Pinpoint the cell where the given text exists, returning its (x, y) midpoint coordinate. 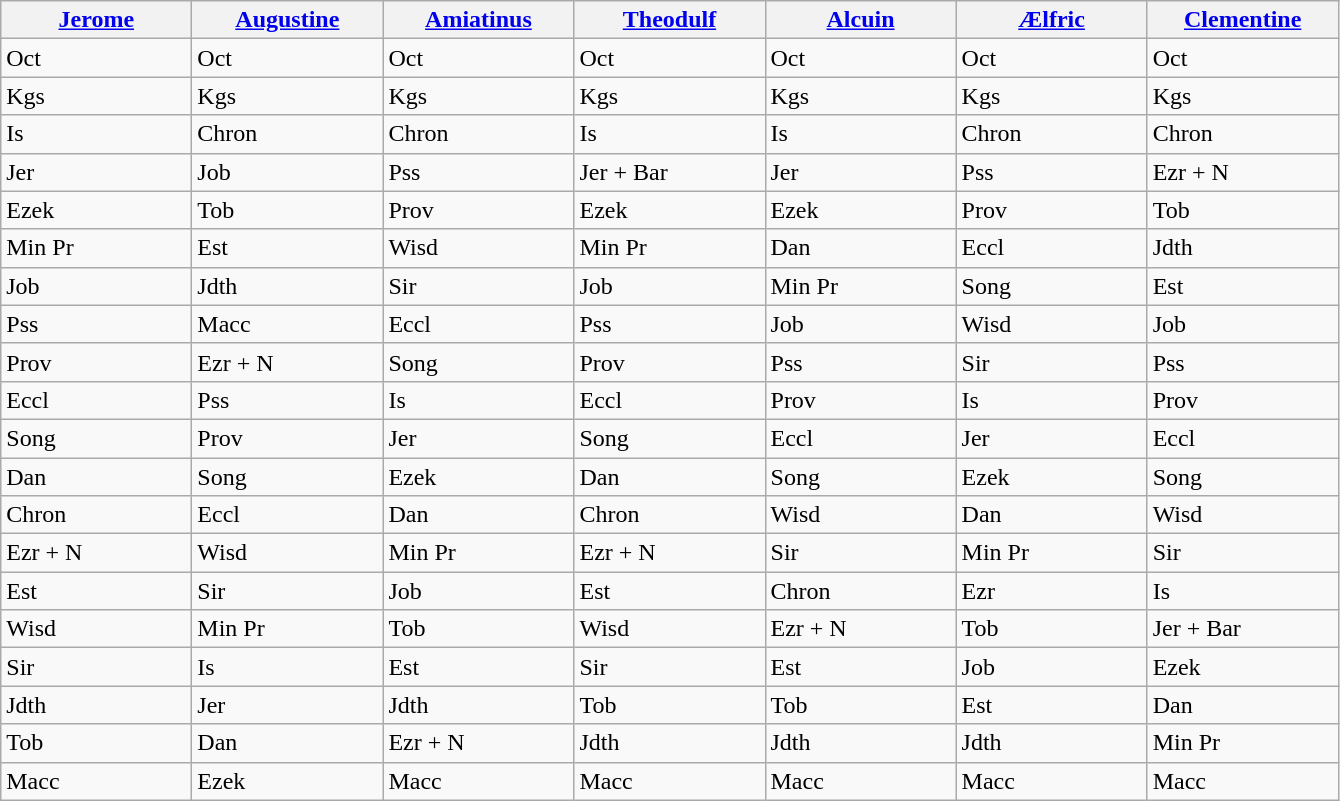
Clementine (1242, 20)
Alcuin (860, 20)
Ælfric (1052, 20)
Amiatinus (478, 20)
Theodulf (670, 20)
Jerome (96, 20)
Augustine (288, 20)
Ezr (1052, 591)
